Capture the cell that displays the provided text and extract its (X, Y) central coordinate. 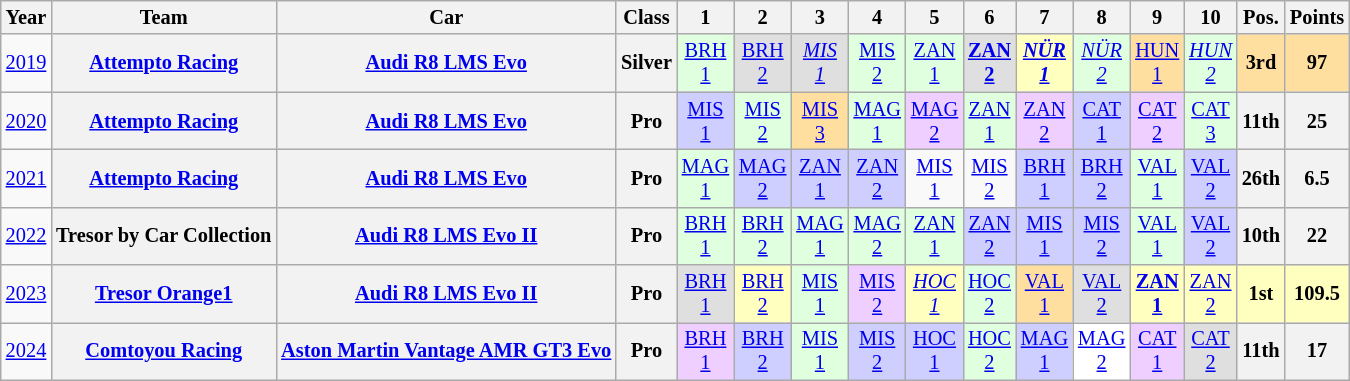
Car (446, 17)
2019 (26, 63)
CAT3 (1210, 121)
3 (820, 17)
9 (1157, 17)
Tresor Orange1 (164, 294)
NÜR2 (1102, 63)
2 (762, 17)
Pos. (1261, 17)
2022 (26, 236)
2024 (26, 351)
8 (1102, 17)
10th (1261, 236)
HUN1 (1157, 63)
1st (1261, 294)
Class (646, 17)
26th (1261, 178)
Silver (646, 63)
Aston Martin Vantage AMR GT3 Evo (446, 351)
6.5 (1317, 178)
17 (1317, 351)
MIS3 (820, 121)
97 (1317, 63)
109.5 (1317, 294)
HUN2 (1210, 63)
3rd (1261, 63)
6 (990, 17)
2020 (26, 121)
4 (878, 17)
2023 (26, 294)
7 (1044, 17)
25 (1317, 121)
Team (164, 17)
22 (1317, 236)
Comtoyou Racing (164, 351)
5 (934, 17)
NÜR1 (1044, 63)
Year (26, 17)
Points (1317, 17)
Tresor by Car Collection (164, 236)
1 (706, 17)
10 (1210, 17)
2021 (26, 178)
